Pinpoint the cell where the given text exists, returning its [x, y] midpoint coordinate. 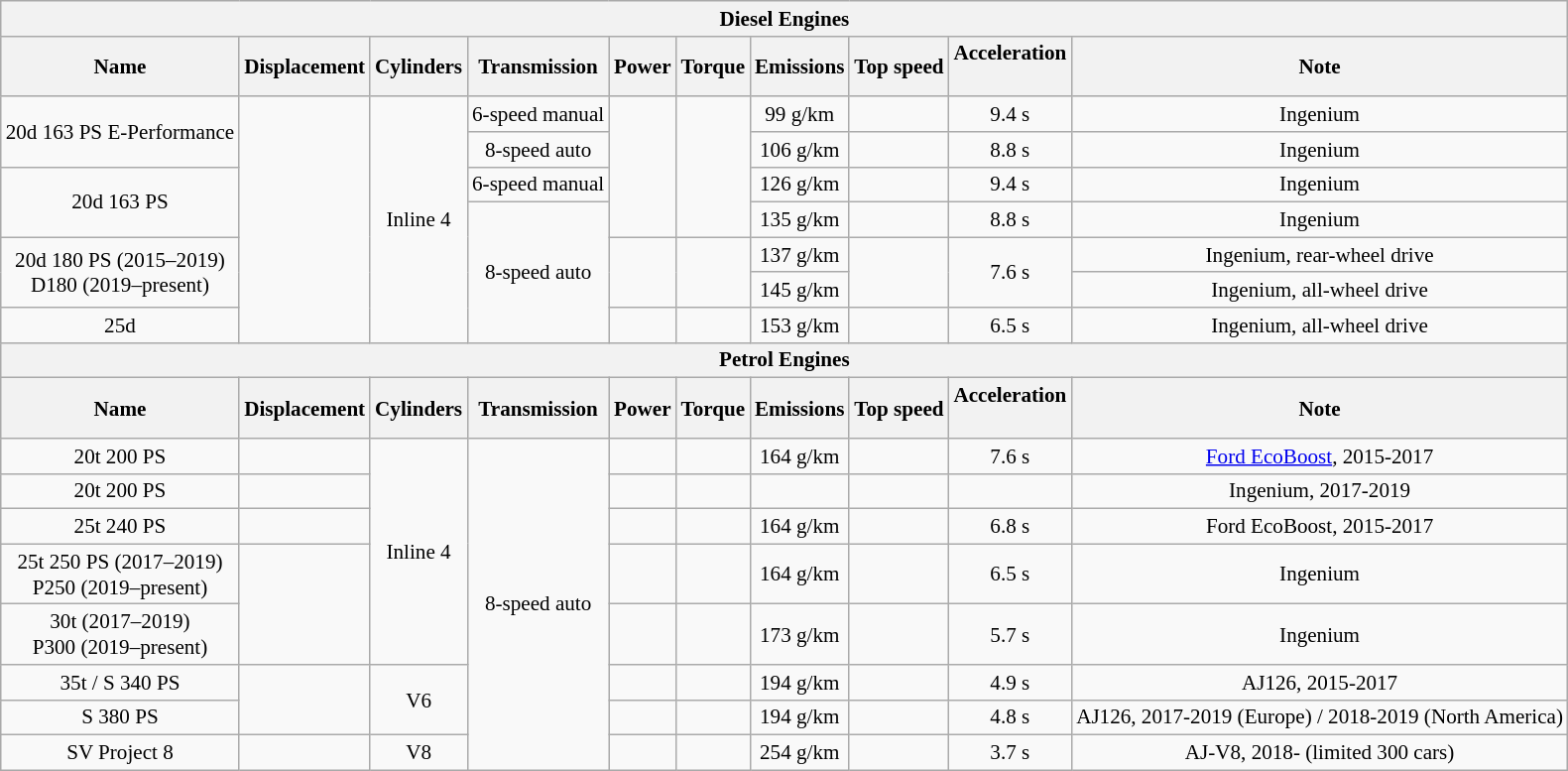
4.9 s [1010, 683]
AJ126, 2017-2019 (Europe) / 2018-2019 (North America) [1319, 716]
6.8 s [1010, 526]
20d 163 PS E-Performance [120, 131]
3.7 s [1010, 752]
4.8 s [1010, 716]
254 g/km [799, 752]
35t / S 340 PS [120, 683]
V6 [419, 701]
5.7 s [1010, 635]
Diesel Engines [784, 18]
145 g/km [799, 290]
Petrol Engines [784, 359]
SV Project 8 [120, 752]
173 g/km [799, 635]
153 g/km [799, 325]
25t 250 PS (2017–2019)P250 (2019–present) [120, 574]
V8 [419, 752]
106 g/km [799, 149]
135 g/km [799, 220]
30t (2017–2019)P300 (2019–present) [120, 635]
AJ-V8, 2018- (limited 300 cars) [1319, 752]
99 g/km [799, 113]
126 g/km [799, 185]
20d 163 PS [120, 202]
137 g/km [799, 254]
AJ126, 2015-2017 [1319, 683]
Ingenium, rear-wheel drive [1319, 254]
Ingenium, 2017-2019 [1319, 490]
25d [120, 325]
20d 180 PS (2015–2019)D180 (2019–present) [120, 272]
S 380 PS [120, 716]
25t 240 PS [120, 526]
